Provide the [x, y] coordinate of the cell's center where the given text is located.  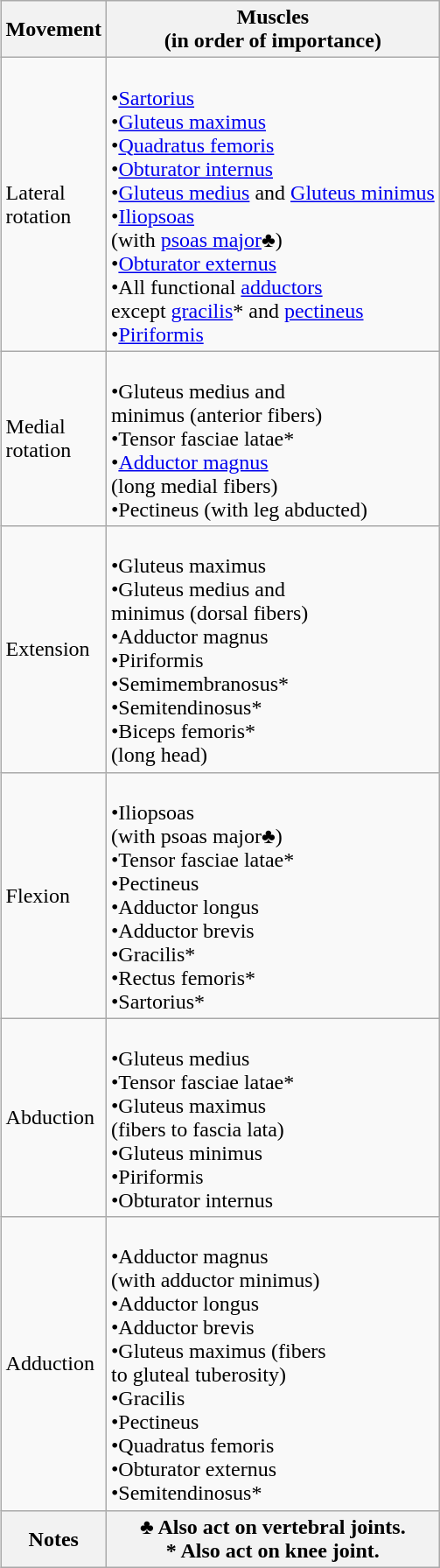
•Gluteus medius andminimus (anterior fibers)•Tensor fasciae latae*•Adductor magnus(long medial fibers)•Pectineus (with leg abducted) [273, 439]
•Gluteus medius•Tensor fasciae latae*•Gluteus maximus(fibers to fascia lata)•Gluteus minimus•Piriformis•Obturator internus [273, 1117]
Muscles(in order of importance) [273, 30]
Notes [53, 1539]
Lateralrotation [53, 205]
Flexion [53, 895]
Medialrotation [53, 439]
Movement [53, 30]
♣ Also act on vertebral joints. * Also act on knee joint. [273, 1539]
Adduction [53, 1364]
Extension [53, 650]
•Gluteus maximus•Gluteus medius andminimus (dorsal fibers)•Adductor magnus•Piriformis•Semimembranosus*•Semitendinosus*•Biceps femoris*(long head) [273, 650]
Abduction [53, 1117]
•Iliopsoas(with psoas major♣)•Tensor fasciae latae*•Pectineus•Adductor longus•Adductor brevis•Gracilis*•Rectus femoris*•Sartorius* [273, 895]
